Determine the (x, y) coordinate at the center of the cell enclosing the given text.  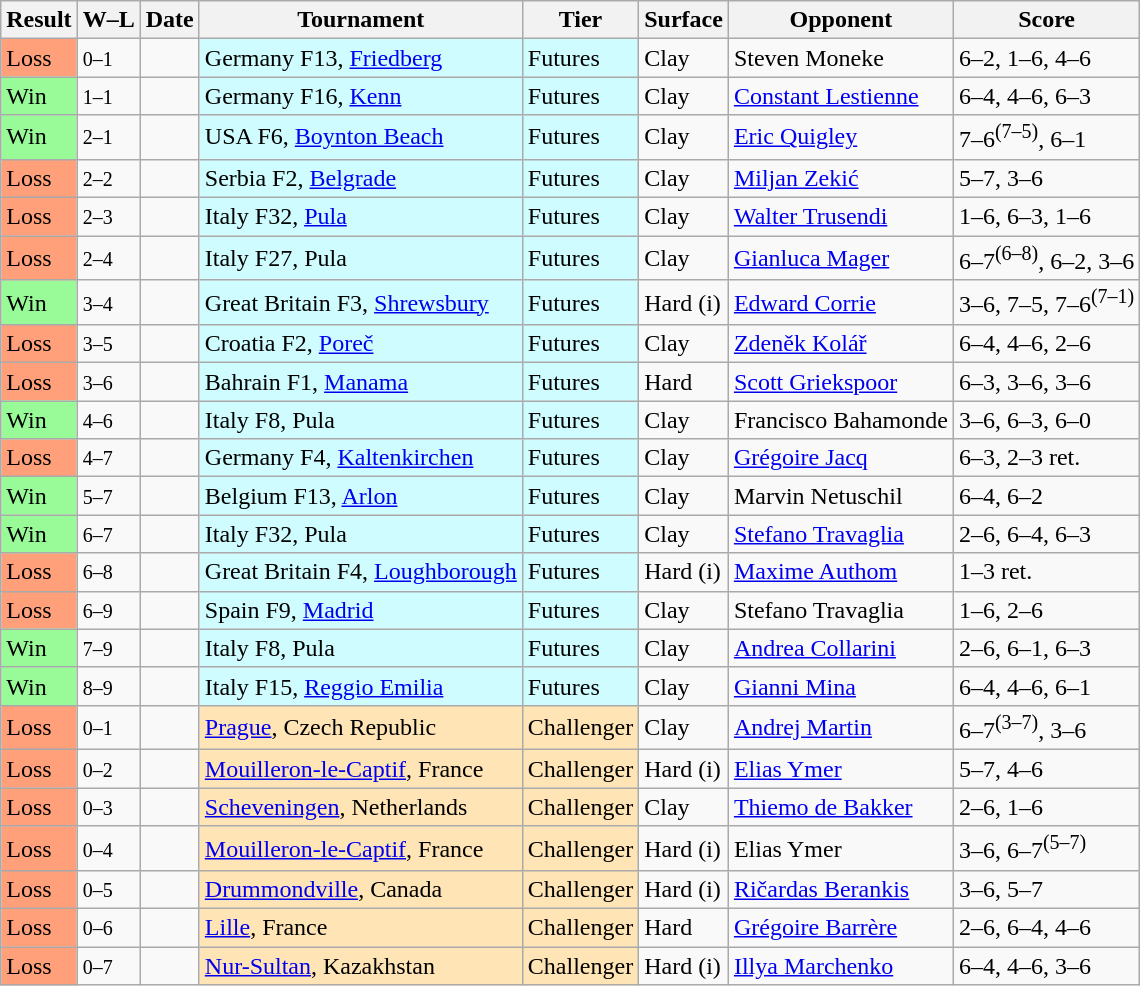
Grégoire Jacq (840, 458)
Ričardas Berankis (840, 890)
Opponent (840, 20)
0–5 (108, 890)
0–3 (108, 807)
Zdeněk Kolář (840, 344)
6–7 (108, 534)
Bahrain F1, Manama (360, 382)
0–6 (108, 928)
Great Britain F3, Shrewsbury (360, 302)
3–6, 7–5, 7–6(7–1) (1046, 302)
1–1 (108, 96)
6–3, 2–3 ret. (1046, 458)
Date (170, 20)
Gianluca Mager (840, 258)
4–7 (108, 458)
Croatia F2, Poreč (360, 344)
4–6 (108, 420)
2–1 (108, 138)
Steven Moneke (840, 58)
Surface (684, 20)
Gianni Mina (840, 686)
3–4 (108, 302)
Germany F4, Kaltenkirchen (360, 458)
7–9 (108, 648)
Serbia F2, Belgrade (360, 178)
2–6, 6–4, 4–6 (1046, 928)
Scheveningen, Netherlands (360, 807)
Score (1046, 20)
5–7, 4–6 (1046, 769)
2–6, 6–4, 6–3 (1046, 534)
Andrea Collarini (840, 648)
0–2 (108, 769)
Marvin Netuschil (840, 496)
6–8 (108, 572)
0–4 (108, 848)
Tournament (360, 20)
6–7(3–7), 3–6 (1046, 728)
Result (39, 20)
8–9 (108, 686)
3–6, 6–7(5–7) (1046, 848)
Illya Marchenko (840, 966)
2–4 (108, 258)
6–2, 1–6, 4–6 (1046, 58)
6–4, 4–6, 3–6 (1046, 966)
Grégoire Barrère (840, 928)
6–4, 4–6, 6–3 (1046, 96)
2–2 (108, 178)
Walter Trusendi (840, 217)
7–6(7–5), 6–1 (1046, 138)
W–L (108, 20)
Thiemo de Bakker (840, 807)
Belgium F13, Arlon (360, 496)
Constant Lestienne (840, 96)
Great Britain F4, Loughborough (360, 572)
5–7, 3–6 (1046, 178)
6–4, 4–6, 2–6 (1046, 344)
1–6, 6–3, 1–6 (1046, 217)
Prague, Czech Republic (360, 728)
6–4, 4–6, 6–1 (1046, 686)
6–7(6–8), 6–2, 3–6 (1046, 258)
6–9 (108, 610)
0–7 (108, 966)
2–3 (108, 217)
3–6, 6–3, 6–0 (1046, 420)
Francisco Bahamonde (840, 420)
2–6, 1–6 (1046, 807)
2–6, 6–1, 6–3 (1046, 648)
Scott Griekspoor (840, 382)
Andrej Martin (840, 728)
Lille, France (360, 928)
Tier (580, 20)
Germany F16, Kenn (360, 96)
USA F6, Boynton Beach (360, 138)
Italy F15, Reggio Emilia (360, 686)
Germany F13, Friedberg (360, 58)
6–3, 3–6, 3–6 (1046, 382)
1–3 ret. (1046, 572)
Nur-Sultan, Kazakhstan (360, 966)
Italy F27, Pula (360, 258)
Drummondville, Canada (360, 890)
3–6 (108, 382)
3–6, 5–7 (1046, 890)
6–4, 6–2 (1046, 496)
Eric Quigley (840, 138)
3–5 (108, 344)
1–6, 2–6 (1046, 610)
Edward Corrie (840, 302)
5–7 (108, 496)
Maxime Authom (840, 572)
Miljan Zekić (840, 178)
Spain F9, Madrid (360, 610)
